Output the (X, Y) coordinate of the center of the cell containing the given text.  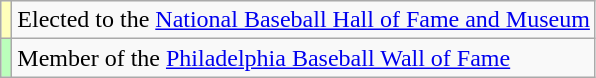
Elected to the National Baseball Hall of Fame and Museum (304, 20)
Member of the Philadelphia Baseball Wall of Fame (304, 58)
